Find where the given text appears and provide that cell's center as (x, y) coordinate. 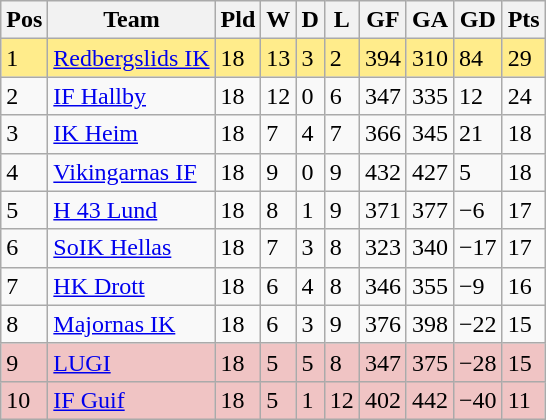
Vikingarnas IF (132, 172)
Pos (24, 20)
Majornas IK (132, 324)
355 (430, 286)
10 (24, 400)
340 (430, 248)
442 (430, 400)
−22 (478, 324)
398 (430, 324)
427 (430, 172)
IF Guif (132, 400)
−17 (478, 248)
Pts (524, 20)
SoIK Hellas (132, 248)
323 (382, 248)
16 (524, 286)
346 (382, 286)
376 (382, 324)
371 (382, 210)
13 (278, 58)
Team (132, 20)
GD (478, 20)
402 (382, 400)
GF (382, 20)
H 43 Lund (132, 210)
L (342, 20)
24 (524, 96)
394 (382, 58)
D (310, 20)
−9 (478, 286)
−6 (478, 210)
LUGI (132, 362)
HK Drott (132, 286)
−28 (478, 362)
21 (478, 134)
84 (478, 58)
29 (524, 58)
345 (430, 134)
377 (430, 210)
335 (430, 96)
11 (524, 400)
W (278, 20)
GA (430, 20)
310 (430, 58)
Pld (238, 20)
IF Hallby (132, 96)
−40 (478, 400)
366 (382, 134)
IK Heim (132, 134)
432 (382, 172)
375 (430, 362)
Redbergslids IK (132, 58)
